Provide the (x, y) coordinate of the cell's center where the given text is located.  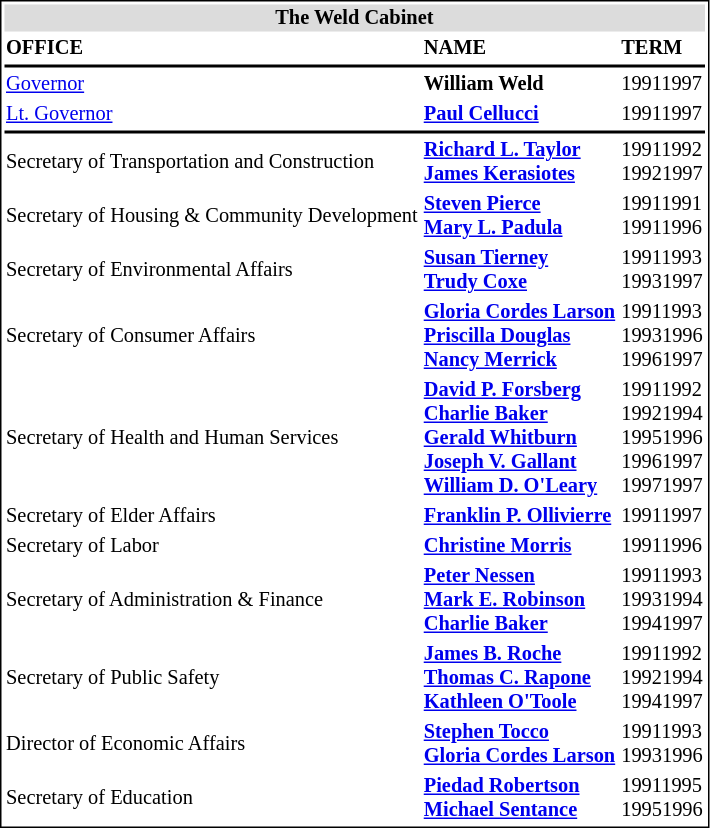
Secretary of Public Safety (212, 678)
Richard L. TaylorJames Kerasiotes (519, 162)
199119931993199419941997 (662, 600)
Steven PierceMary L. Padula (519, 216)
1991199319931997 (662, 270)
Secretary of Administration & Finance (212, 600)
Secretary of Education (212, 798)
Director of Economic Affairs (212, 744)
1991199519951996 (662, 798)
Lt. Governor (212, 114)
Secretary of Environmental Affairs (212, 270)
TERM (662, 48)
Governor (212, 84)
199119931993199619961997 (662, 336)
1991199219921997 (662, 162)
Secretary of Health and Human Services (212, 438)
Secretary of Housing & Community Development (212, 216)
James B. RocheThomas C. RaponeKathleen O'Toole (519, 678)
NAME (519, 48)
William Weld (519, 84)
Christine Morris (519, 546)
Peter NessenMark E. RobinsonCharlie Baker (519, 600)
Secretary of Labor (212, 546)
The Weld Cabinet (354, 18)
1991199119911996 (662, 216)
Gloria Cordes LarsonPriscilla DouglasNancy Merrick (519, 336)
199119921992199419941997 (662, 678)
Piedad RobertsonMichael Sentance (519, 798)
Secretary of Transportation and Construction (212, 162)
Stephen ToccoGloria Cordes Larson (519, 744)
Paul Cellucci (519, 114)
Franklin P. Ollivierre (519, 516)
1991199319931996 (662, 744)
OFFICE (212, 48)
David P. ForsbergCharlie BakerGerald WhitburnJoseph V. GallantWilliam D. O'Leary (519, 438)
1991199219921994199519961996199719971997 (662, 438)
Susan TierneyTrudy Coxe (519, 270)
19911996 (662, 546)
Secretary of Consumer Affairs (212, 336)
Secretary of Elder Affairs (212, 516)
